Identify which cell holds the provided text, then report its (x, y) central coordinate. 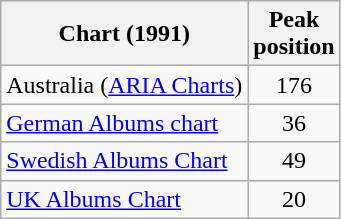
UK Albums Chart (124, 199)
Australia (ARIA Charts) (124, 85)
36 (294, 123)
Swedish Albums Chart (124, 161)
49 (294, 161)
176 (294, 85)
German Albums chart (124, 123)
Chart (1991) (124, 34)
Peakposition (294, 34)
20 (294, 199)
